For the text-containing cell, return its midpoint in (x, y) coordinate format. 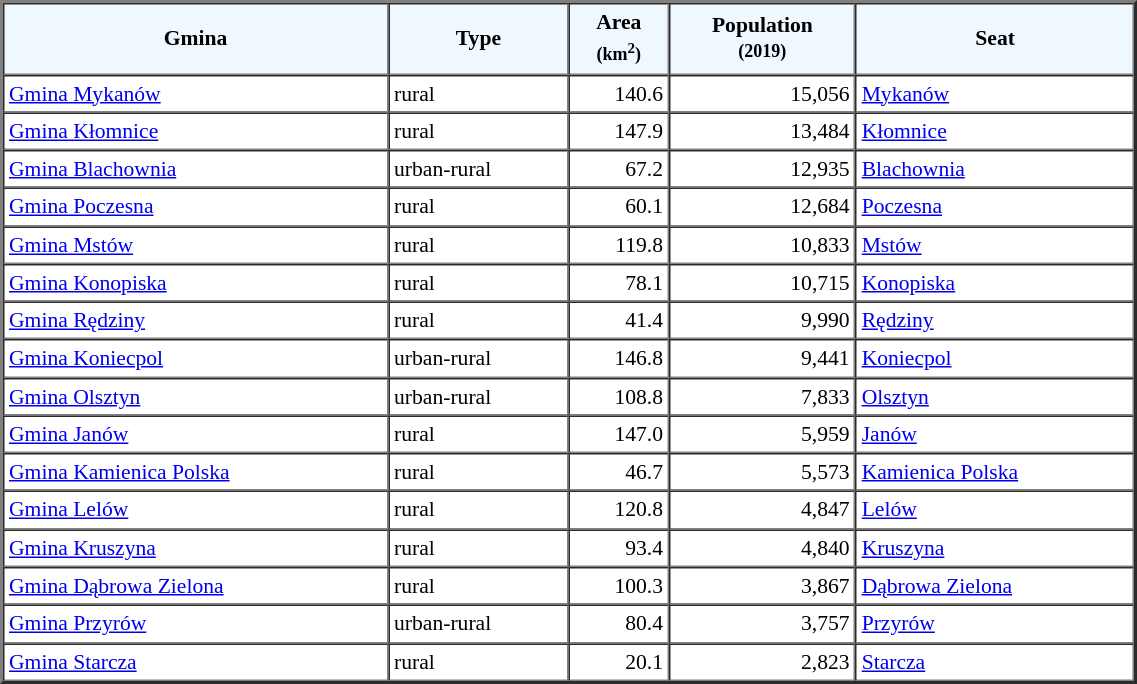
Gmina Lelów (196, 510)
147.0 (619, 434)
3,757 (762, 624)
Gmina Dąbrowa Zielona (196, 586)
60.1 (619, 207)
120.8 (619, 510)
93.4 (619, 548)
2,823 (762, 662)
15,056 (762, 93)
Mstów (996, 245)
41.4 (619, 321)
Gmina Poczesna (196, 207)
4,847 (762, 510)
10,833 (762, 245)
9,441 (762, 359)
Gmina Przyrów (196, 624)
10,715 (762, 283)
Janów (996, 434)
Gmina Mstów (196, 245)
12,935 (762, 169)
Gmina (196, 38)
Gmina Olsztyn (196, 396)
Gmina Kamienica Polska (196, 472)
12,684 (762, 207)
Dąbrowa Zielona (996, 586)
Kruszyna (996, 548)
147.9 (619, 131)
Type (478, 38)
Rędziny (996, 321)
Koniecpol (996, 359)
67.2 (619, 169)
100.3 (619, 586)
Przyrów (996, 624)
Poczesna (996, 207)
Population(2019) (762, 38)
Gmina Blachownia (196, 169)
Lelów (996, 510)
4,840 (762, 548)
Gmina Koniecpol (196, 359)
78.1 (619, 283)
140.6 (619, 93)
9,990 (762, 321)
Gmina Rędziny (196, 321)
Olsztyn (996, 396)
7,833 (762, 396)
108.8 (619, 396)
5,573 (762, 472)
3,867 (762, 586)
Blachownia (996, 169)
20.1 (619, 662)
Gmina Konopiska (196, 283)
Gmina Kruszyna (196, 548)
Gmina Starcza (196, 662)
Gmina Kłomnice (196, 131)
119.8 (619, 245)
5,959 (762, 434)
Kamienica Polska (996, 472)
Seat (996, 38)
Konopiska (996, 283)
80.4 (619, 624)
Starcza (996, 662)
Mykanów (996, 93)
Gmina Mykanów (196, 93)
Gmina Janów (196, 434)
13,484 (762, 131)
146.8 (619, 359)
Area(km2) (619, 38)
Kłomnice (996, 131)
46.7 (619, 472)
